Search for the cell housing the specified text and yield its (X, Y) center coordinate. 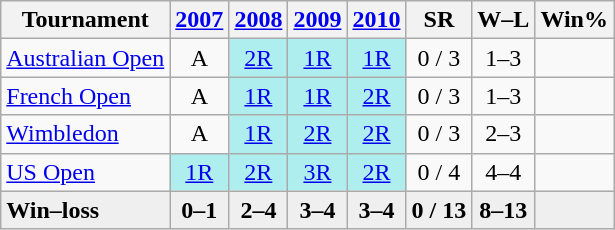
2009 (318, 20)
Tournament (86, 20)
2–4 (258, 210)
SR (439, 20)
US Open (86, 172)
4–4 (504, 172)
Win% (574, 20)
French Open (86, 96)
Wimbledon (86, 134)
Australian Open (86, 58)
Win–loss (86, 210)
0 / 4 (439, 172)
3R (318, 172)
0 / 13 (439, 210)
2008 (258, 20)
2007 (200, 20)
2–3 (504, 134)
8–13 (504, 210)
0–1 (200, 210)
2010 (376, 20)
W–L (504, 20)
